Return (x, y) of the center of cell containing provided text 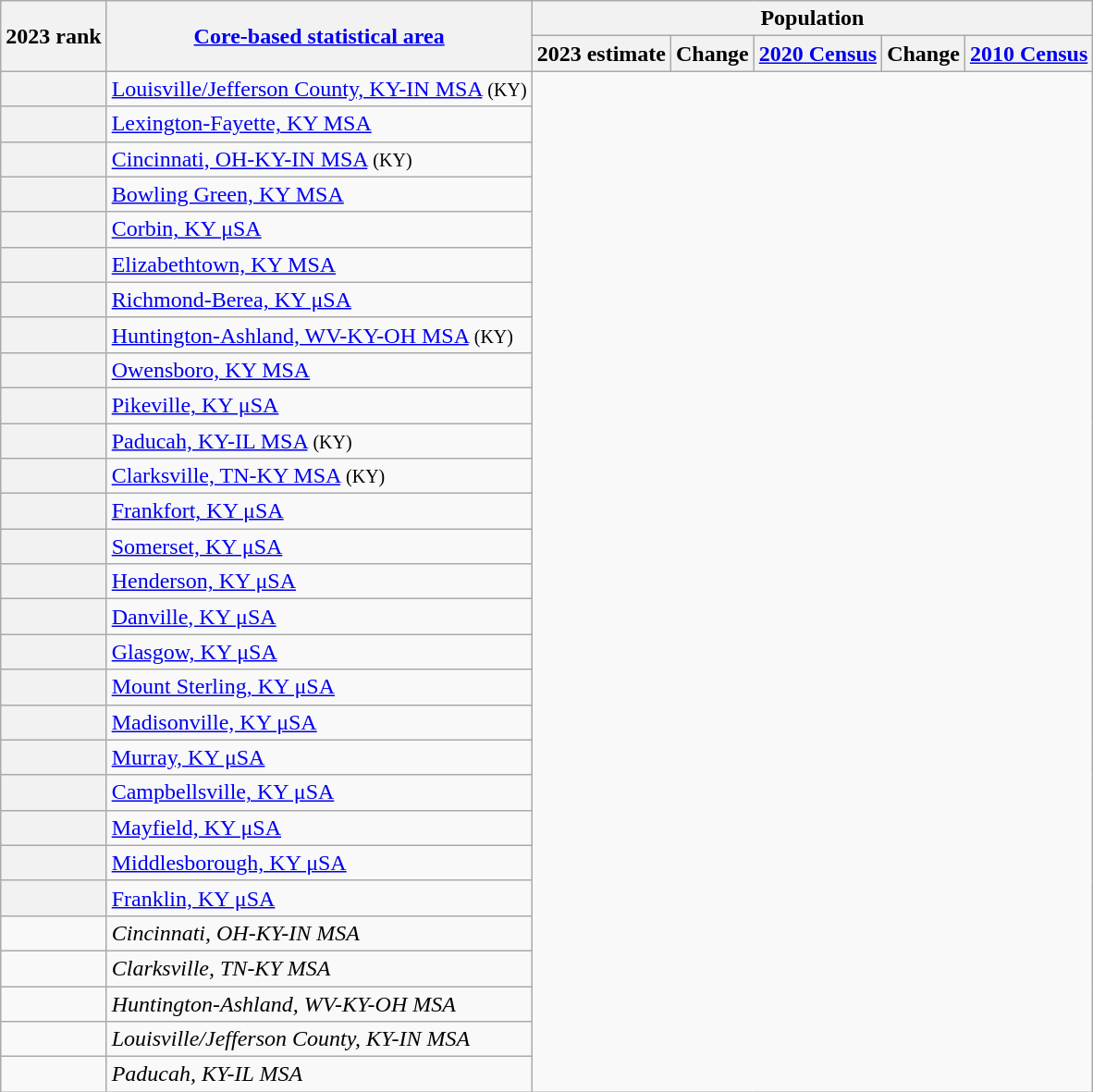
2023 rank (54, 36)
Huntington-Ashland, WV-KY-OH MSA (319, 1003)
Bowling Green, KY MSA (319, 194)
Franklin, KY μSA (319, 898)
Core-based statistical area (319, 36)
Clarksville, TN-KY MSA (319, 968)
Cincinnati, OH-KY-IN MSA (KY) (319, 159)
Campbellsville, KY μSA (319, 792)
Cincinnati, OH-KY-IN MSA (319, 933)
Middlesborough, KY μSA (319, 863)
Frankfort, KY μSA (319, 511)
2020 Census (817, 54)
Madisonville, KY μSA (319, 722)
Glasgow, KY μSA (319, 652)
Corbin, KY μSA (319, 229)
Danville, KY μSA (319, 617)
Henderson, KY μSA (319, 582)
Paducah, KY-IL MSA (319, 1074)
Huntington-Ashland, WV-KY-OH MSA (KY) (319, 335)
Population (812, 18)
Elizabethtown, KY MSA (319, 264)
Louisville/Jefferson County, KY-IN MSA (319, 1039)
Pikeville, KY μSA (319, 405)
2010 Census (1028, 54)
Richmond-Berea, KY μSA (319, 300)
Lexington-Fayette, KY MSA (319, 124)
Clarksville, TN-KY MSA (KY) (319, 476)
Louisville/Jefferson County, KY-IN MSA (KY) (319, 89)
Somerset, KY μSA (319, 546)
2023 estimate (601, 54)
Murray, KY μSA (319, 757)
Owensboro, KY MSA (319, 370)
Paducah, KY-IL MSA (KY) (319, 441)
Mount Sterling, KY μSA (319, 687)
Mayfield, KY μSA (319, 828)
